Return (x, y) of the center of cell containing provided text 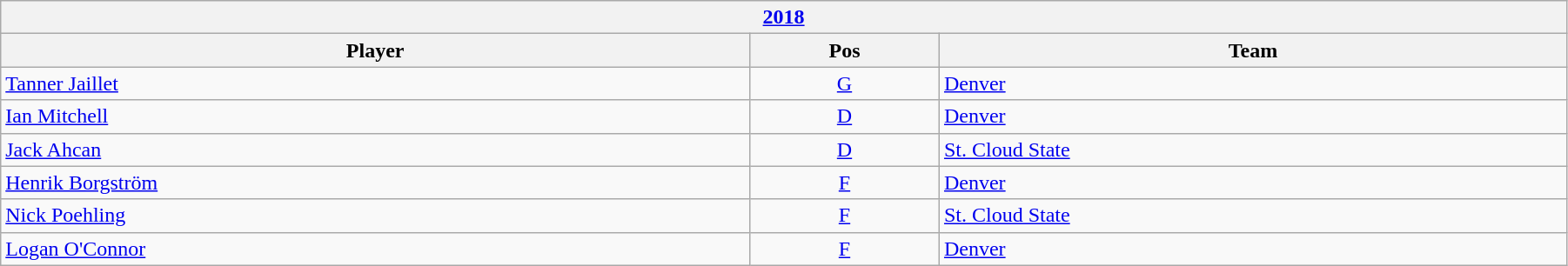
Ian Mitchell (376, 116)
Henrik Borgström (376, 183)
Jack Ahcan (376, 150)
Team (1253, 50)
G (845, 83)
Player (376, 50)
2018 (784, 17)
Pos (845, 50)
Nick Poehling (376, 216)
Logan O'Connor (376, 249)
Tanner Jaillet (376, 83)
